Output the (x, y) coordinate of the center of the cell containing the given text.  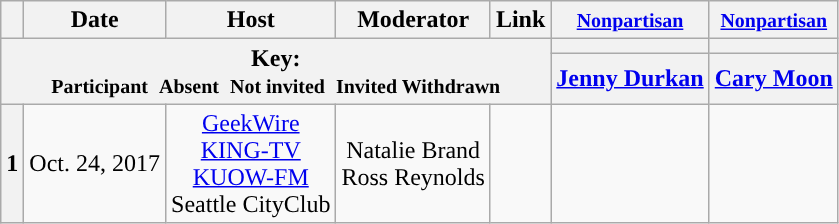
Oct. 24, 2017 (95, 164)
Moderator (413, 20)
Natalie BrandRoss Reynolds (413, 164)
Key: Participant Absent Not invited Invited Withdrawn (276, 72)
Cary Moon (774, 78)
Link (520, 20)
Jenny Durkan (630, 78)
GeekWireKING-TVKUOW-FMSeattle CityClub (251, 164)
Date (95, 20)
1 (12, 164)
Host (251, 20)
